Scan for the cell matching the given text and deliver its (x, y) coordinate at center. 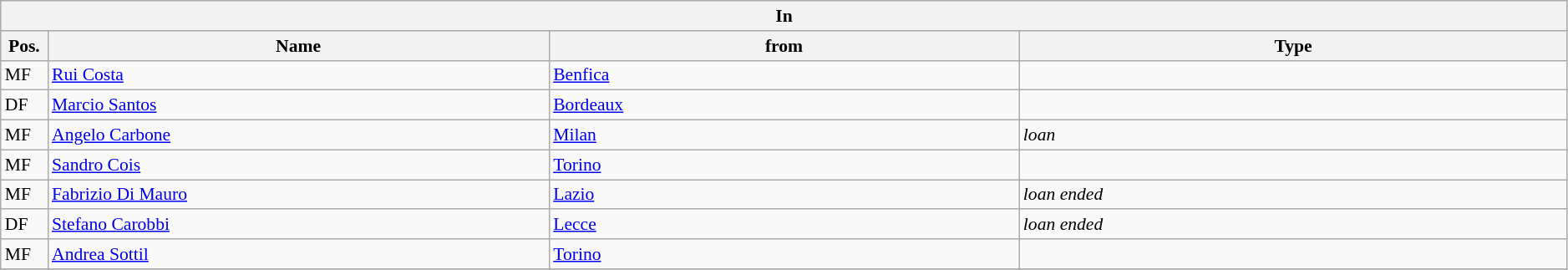
from (784, 46)
Andrea Sottil (298, 254)
Milan (784, 135)
Marcio Santos (298, 105)
Rui Costa (298, 75)
Bordeaux (784, 105)
Type (1293, 46)
Fabrizio Di Mauro (298, 195)
Angelo Carbone (298, 135)
Lazio (784, 195)
Pos. (24, 46)
Name (298, 46)
Sandro Cois (298, 165)
In (784, 16)
Benfica (784, 75)
loan (1293, 135)
Lecce (784, 225)
Stefano Carobbi (298, 225)
